Scan for the cell matching the given text and deliver its (X, Y) coordinate at center. 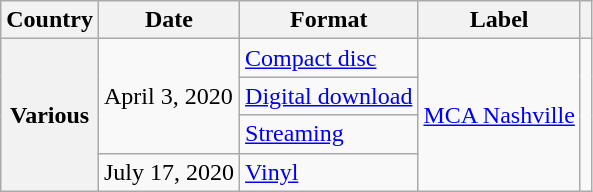
Streaming (329, 134)
Date (168, 20)
July 17, 2020 (168, 172)
MCA Nashville (499, 115)
Format (329, 20)
Digital download (329, 96)
Country (50, 20)
April 3, 2020 (168, 96)
Various (50, 115)
Vinyl (329, 172)
Label (499, 20)
Compact disc (329, 58)
